For the text-containing cell, return its midpoint in (X, Y) coordinate format. 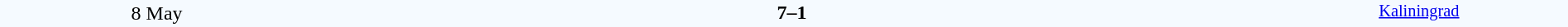
8 May (157, 13)
7–1 (791, 12)
Kaliningrad (1419, 13)
